Scan for the cell matching the given text and deliver its [x, y] coordinate at center. 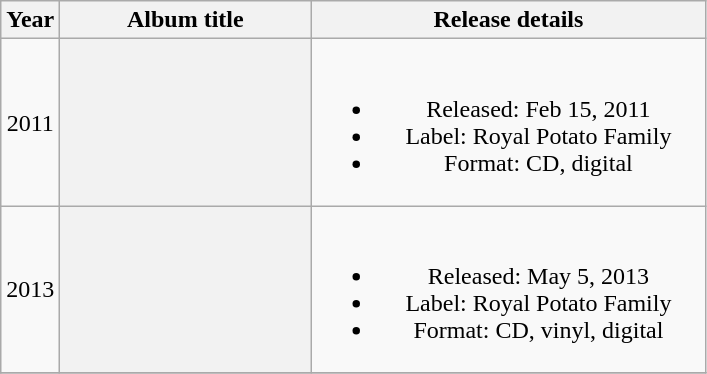
Released: Feb 15, 2011Label: Royal Potato FamilyFormat: CD, digital [508, 122]
Year [30, 20]
2011 [30, 122]
Released: May 5, 2013Label: Royal Potato FamilyFormat: CD, vinyl, digital [508, 290]
Album title [186, 20]
Release details [508, 20]
2013 [30, 290]
